Return (X, Y) of the center of cell containing provided text 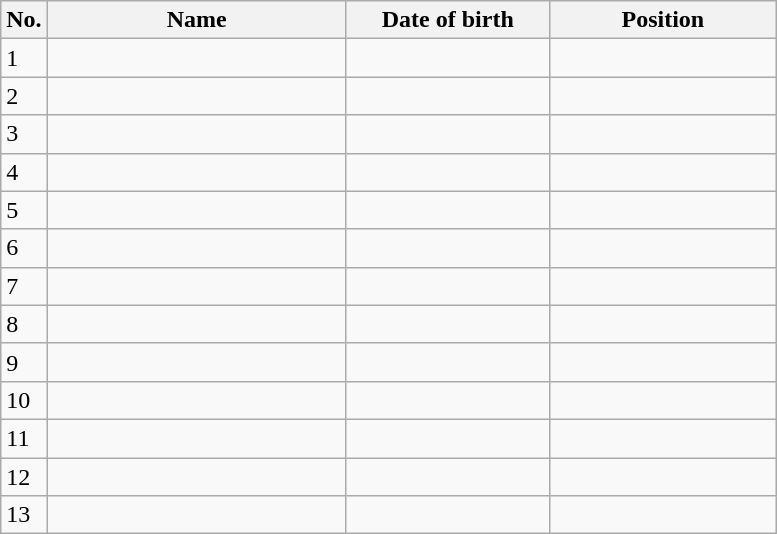
3 (24, 134)
9 (24, 362)
8 (24, 324)
4 (24, 172)
5 (24, 210)
11 (24, 438)
Name (196, 20)
7 (24, 286)
No. (24, 20)
12 (24, 477)
2 (24, 96)
6 (24, 248)
Date of birth (448, 20)
13 (24, 515)
10 (24, 400)
1 (24, 58)
Position (662, 20)
